Locate the cell with the specified text and output its [x, y] center coordinate. 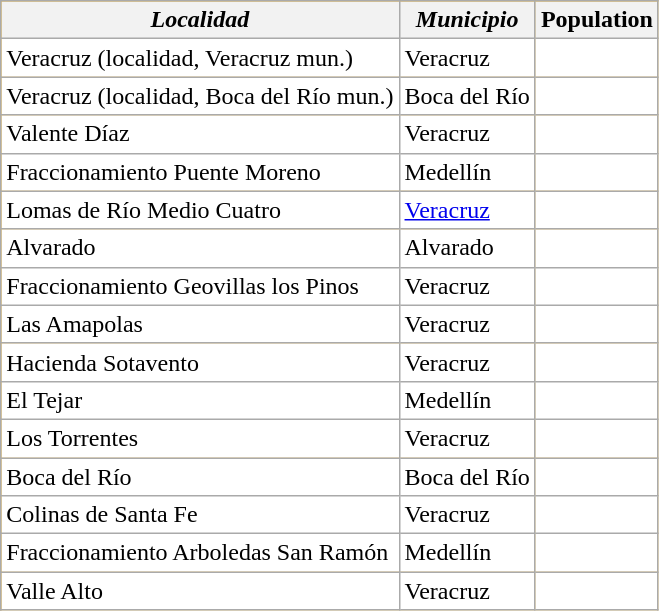
Localidad [200, 20]
Valente Díaz [200, 134]
Fraccionamiento Geovillas los Pinos [200, 286]
El Tejar [200, 400]
Municipio [467, 20]
Lomas de Río Medio Cuatro [200, 210]
Los Torrentes [200, 438]
Las Amapolas [200, 324]
Hacienda Sotavento [200, 362]
Valle Alto [200, 591]
Fraccionamiento Arboledas San Ramón [200, 553]
Colinas de Santa Fe [200, 515]
Veracruz (localidad, Boca del Río mun.) [200, 96]
Fraccionamiento Puente Moreno [200, 172]
Veracruz (localidad, Veracruz mun.) [200, 58]
Population [596, 20]
